From the cell containing the given text, extract its center point as (X, Y) coordinate. 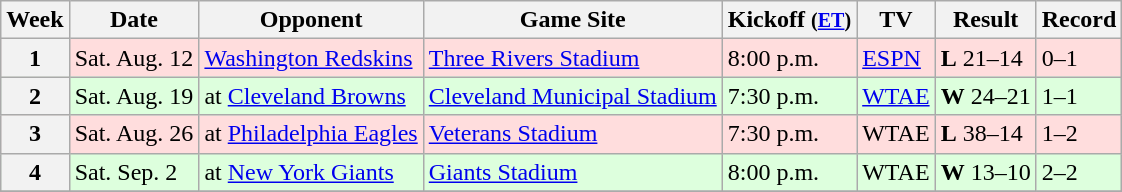
Game Site (572, 20)
Record (1079, 20)
Week (35, 20)
Washington Redskins (311, 58)
1 (35, 58)
at New York Giants (311, 172)
L 38–14 (986, 134)
ESPN (896, 58)
Giants Stadium (572, 172)
Opponent (311, 20)
4 (35, 172)
Date (134, 20)
0–1 (1079, 58)
Sat. Aug. 19 (134, 96)
W 13–10 (986, 172)
Sat. Aug. 12 (134, 58)
1–2 (1079, 134)
Cleveland Municipal Stadium (572, 96)
W 24–21 (986, 96)
Veterans Stadium (572, 134)
TV (896, 20)
at Philadelphia Eagles (311, 134)
2–2 (1079, 172)
L 21–14 (986, 58)
3 (35, 134)
Kickoff (ET) (789, 20)
1–1 (1079, 96)
at Cleveland Browns (311, 96)
Result (986, 20)
2 (35, 96)
Sat. Aug. 26 (134, 134)
Three Rivers Stadium (572, 58)
Sat. Sep. 2 (134, 172)
